Find where the given text appears and provide that cell's center as [x, y] coordinate. 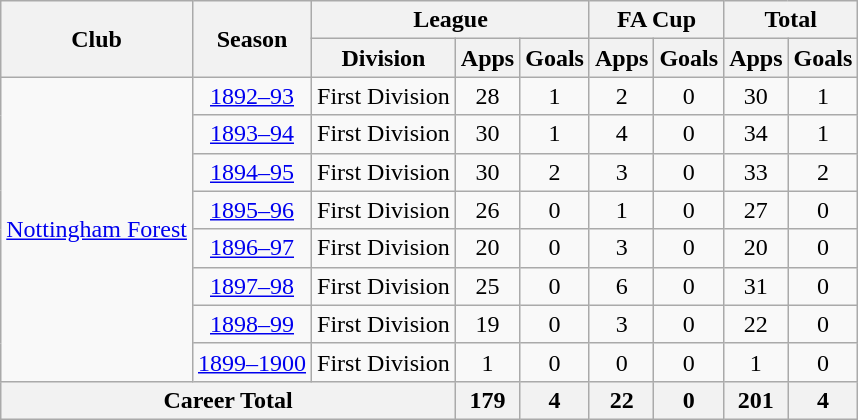
179 [487, 400]
Total [791, 20]
1895–96 [252, 210]
Nottingham Forest [97, 229]
19 [487, 324]
Career Total [228, 400]
201 [756, 400]
25 [487, 286]
28 [487, 96]
31 [756, 286]
1892–93 [252, 96]
6 [621, 286]
League [451, 20]
26 [487, 210]
33 [756, 172]
1894–95 [252, 172]
1897–98 [252, 286]
34 [756, 134]
1896–97 [252, 248]
1898–99 [252, 324]
Club [97, 39]
Season [252, 39]
Division [384, 58]
FA Cup [656, 20]
1899–1900 [252, 362]
27 [756, 210]
1893–94 [252, 134]
